Find where the given text appears and provide that cell's center as (x, y) coordinate. 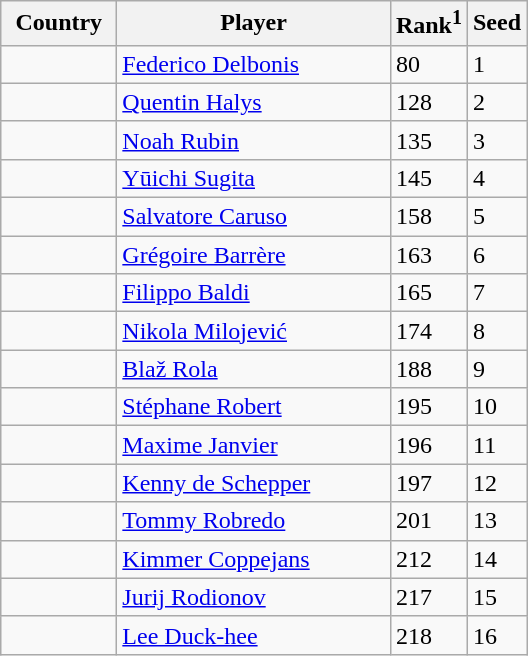
Country (59, 24)
12 (496, 483)
Blaž Rola (254, 369)
165 (428, 293)
128 (428, 102)
10 (496, 407)
14 (496, 559)
145 (428, 178)
Quentin Halys (254, 102)
Noah Rubin (254, 140)
163 (428, 255)
Tommy Robredo (254, 521)
212 (428, 559)
Nikola Milojević (254, 331)
188 (428, 369)
80 (428, 64)
Salvatore Caruso (254, 217)
Stéphane Robert (254, 407)
174 (428, 331)
2 (496, 102)
195 (428, 407)
Seed (496, 24)
Jurij Rodionov (254, 597)
197 (428, 483)
1 (496, 64)
16 (496, 635)
Grégoire Barrère (254, 255)
13 (496, 521)
5 (496, 217)
8 (496, 331)
217 (428, 597)
Yūichi Sugita (254, 178)
Kenny de Schepper (254, 483)
218 (428, 635)
135 (428, 140)
15 (496, 597)
4 (496, 178)
201 (428, 521)
9 (496, 369)
11 (496, 445)
3 (496, 140)
Lee Duck-hee (254, 635)
Kimmer Coppejans (254, 559)
Filippo Baldi (254, 293)
Player (254, 24)
7 (496, 293)
Federico Delbonis (254, 64)
Maxime Janvier (254, 445)
158 (428, 217)
6 (496, 255)
196 (428, 445)
Rank1 (428, 24)
